For the text-containing cell, return its midpoint in (x, y) coordinate format. 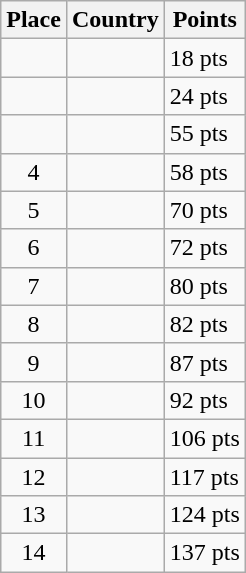
82 pts (204, 324)
117 pts (204, 477)
137 pts (204, 553)
106 pts (204, 438)
87 pts (204, 362)
72 pts (204, 248)
8 (34, 324)
6 (34, 248)
124 pts (204, 515)
5 (34, 210)
80 pts (204, 286)
58 pts (204, 172)
Points (204, 20)
Country (115, 20)
92 pts (204, 400)
4 (34, 172)
12 (34, 477)
70 pts (204, 210)
Place (34, 20)
14 (34, 553)
55 pts (204, 134)
11 (34, 438)
13 (34, 515)
7 (34, 286)
9 (34, 362)
24 pts (204, 96)
18 pts (204, 58)
10 (34, 400)
